Determine the (x, y) coordinate at the center of the cell enclosing the given text.  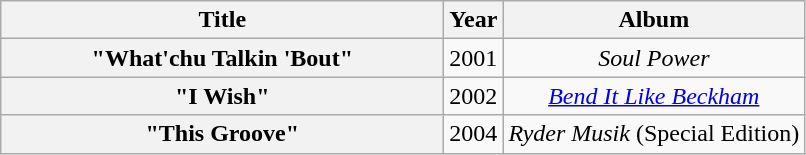
Year (474, 20)
Title (222, 20)
Soul Power (654, 58)
"This Groove" (222, 134)
Ryder Musik (Special Edition) (654, 134)
Bend It Like Beckham (654, 96)
2004 (474, 134)
2002 (474, 96)
2001 (474, 58)
Album (654, 20)
"What'chu Talkin 'Bout" (222, 58)
"I Wish" (222, 96)
